From the cell containing the given text, extract its center point as [x, y] coordinate. 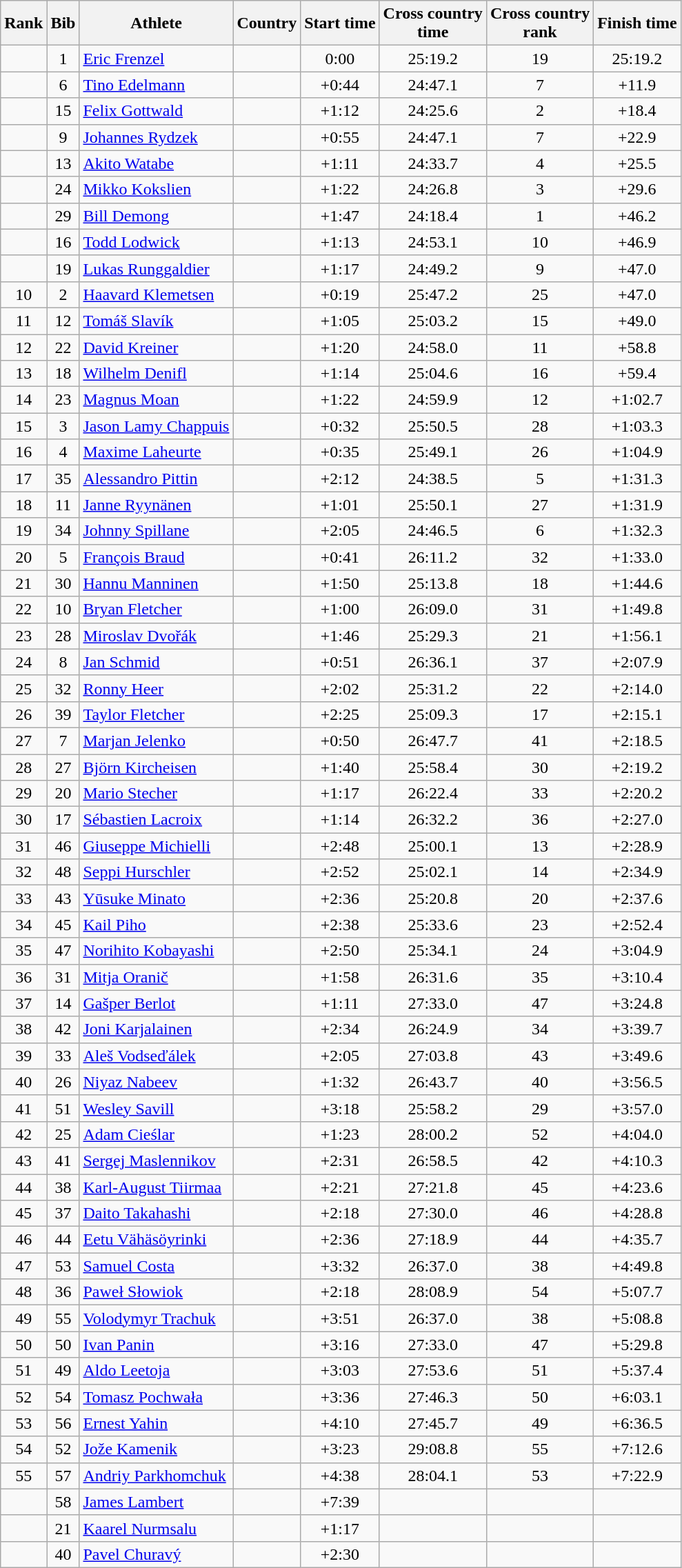
+18.4 [637, 111]
+3:57.0 [637, 1108]
27:46.3 [433, 1397]
+3:10.4 [637, 977]
Seppi Hurschler [156, 872]
+0:19 [340, 294]
25:34.1 [433, 951]
+0:35 [340, 452]
Andriy Parkhomchuk [156, 1476]
+1:58 [340, 977]
0:00 [340, 59]
25:58.2 [433, 1108]
+2:30 [340, 1554]
28:04.1 [433, 1476]
25:33.6 [433, 925]
+2:07.9 [637, 662]
Finish time [637, 23]
+3:24.8 [637, 1003]
24:25.6 [433, 111]
+1:05 [340, 321]
+2:37.6 [637, 898]
+0:41 [340, 557]
+1:32.3 [637, 531]
+46.2 [637, 216]
56 [63, 1423]
Kail Piho [156, 925]
+3:39.7 [637, 1029]
Wilhelm Denifl [156, 374]
Bryan Fletcher [156, 610]
Mikko Kokslien [156, 190]
+1:13 [340, 242]
+2:02 [340, 688]
27:30.0 [433, 1214]
8 [63, 662]
58 [63, 1502]
Bill Demong [156, 216]
26:58.5 [433, 1160]
+2:18.5 [637, 741]
Lukas Runggaldier [156, 268]
+1:31.3 [637, 479]
Athlete [156, 23]
+0:44 [340, 85]
26:32.2 [433, 820]
+1:32 [340, 1082]
+29.6 [637, 190]
+2:31 [340, 1160]
+1:44.6 [637, 583]
+3:23 [340, 1449]
+1:47 [340, 216]
+3:49.6 [637, 1056]
+1:49.8 [637, 610]
+2:52.4 [637, 925]
Sébastien Lacroix [156, 820]
+4:38 [340, 1476]
24:46.5 [433, 531]
+2:52 [340, 872]
29:08.8 [433, 1449]
Volodymyr Trachuk [156, 1318]
+1:31.9 [637, 505]
Yūsuke Minato [156, 898]
26:09.0 [433, 610]
Aleš Vodseďálek [156, 1056]
25:02.1 [433, 872]
+4:23.6 [637, 1187]
Paweł Słowiok [156, 1292]
+2:21 [340, 1187]
+2:19.2 [637, 767]
+4:04.0 [637, 1134]
+3:36 [340, 1397]
+6:36.5 [637, 1423]
+1:46 [340, 636]
26:36.1 [433, 662]
Wesley Savill [156, 1108]
+2:48 [340, 846]
+11.9 [637, 85]
+1:23 [340, 1134]
26:47.7 [433, 741]
+2:20.2 [637, 794]
24:38.5 [433, 479]
Eetu Vähäsöyrinki [156, 1240]
Country [267, 23]
26:31.6 [433, 977]
Tomáš Slavík [156, 321]
Norihito Kobayashi [156, 951]
Start time [340, 23]
+1:50 [340, 583]
26:24.9 [433, 1029]
Sergej Maslennikov [156, 1160]
François Braud [156, 557]
+2:38 [340, 925]
+1:20 [340, 347]
+5:29.8 [637, 1345]
+1:12 [340, 111]
25:13.8 [433, 583]
Pavel Churavý [156, 1554]
Aldo Leetoja [156, 1371]
26:43.7 [433, 1082]
24:58.0 [433, 347]
Gašper Berlot [156, 1003]
+25.5 [637, 163]
25:50.1 [433, 505]
Mitja Oranič [156, 977]
27:53.6 [433, 1371]
+2:12 [340, 479]
+4:28.8 [637, 1214]
24:26.8 [433, 190]
+58.8 [637, 347]
+1:56.1 [637, 636]
+0:50 [340, 741]
Joni Karjalainen [156, 1029]
27:21.8 [433, 1187]
+2:34 [340, 1029]
25:58.4 [433, 767]
Magnus Moan [156, 400]
+2:15.1 [637, 714]
Todd Lodwick [156, 242]
25:50.5 [433, 426]
25:20.8 [433, 898]
+6:03.1 [637, 1397]
+3:56.5 [637, 1082]
+4:49.8 [637, 1266]
24:59.9 [433, 400]
24:53.1 [433, 242]
+5:08.8 [637, 1318]
Marjan Jelenko [156, 741]
+5:37.4 [637, 1371]
Cross countrytime [433, 23]
Ernest Yahin [156, 1423]
+3:32 [340, 1266]
+3:04.9 [637, 951]
James Lambert [156, 1502]
Hannu Manninen [156, 583]
+0:32 [340, 426]
27:03.8 [433, 1056]
+3:51 [340, 1318]
+2:28.9 [637, 846]
Haavard Klemetsen [156, 294]
24:49.2 [433, 268]
26:11.2 [433, 557]
+1:04.9 [637, 452]
+2:14.0 [637, 688]
+4:10 [340, 1423]
Björn Kircheisen [156, 767]
+2:27.0 [637, 820]
Maxime Laheurte [156, 452]
Jože Kamenik [156, 1449]
Jason Lamy Chappuis [156, 426]
+3:16 [340, 1345]
28:00.2 [433, 1134]
+46.9 [637, 242]
28:08.9 [433, 1292]
+1:02.7 [637, 400]
Karl-August Tiirmaa [156, 1187]
+4:10.3 [637, 1160]
+0:55 [340, 137]
27:45.7 [433, 1423]
Johannes Rydzek [156, 137]
25:04.6 [433, 374]
Kaarel Nurmsalu [156, 1528]
+22.9 [637, 137]
+7:12.6 [637, 1449]
Daito Takahashi [156, 1214]
+3:03 [340, 1371]
27:18.9 [433, 1240]
Johnny Spillane [156, 531]
+1:33.0 [637, 557]
+3:18 [340, 1108]
Janne Ryynänen [156, 505]
+4:35.7 [637, 1240]
+7:39 [340, 1502]
Cross countryrank [539, 23]
25:09.3 [433, 714]
Alessandro Pittin [156, 479]
57 [63, 1476]
Mario Stecher [156, 794]
Ronny Heer [156, 688]
Tomasz Pochwała [156, 1397]
24:33.7 [433, 163]
Miroslav Dvořák [156, 636]
25:31.2 [433, 688]
David Kreiner [156, 347]
+2:25 [340, 714]
+5:07.7 [637, 1292]
25:03.2 [433, 321]
+1:00 [340, 610]
25:49.1 [433, 452]
+1:40 [340, 767]
Tino Edelmann [156, 85]
Samuel Costa [156, 1266]
+59.4 [637, 374]
25:00.1 [433, 846]
Rank [23, 23]
Giuseppe Michielli [156, 846]
+2:50 [340, 951]
+0:51 [340, 662]
Eric Frenzel [156, 59]
25:47.2 [433, 294]
Akito Watabe [156, 163]
+1:01 [340, 505]
+1:03.3 [637, 426]
25:29.3 [433, 636]
+2:34.9 [637, 872]
26:22.4 [433, 794]
+7:22.9 [637, 1476]
Ivan Panin [156, 1345]
Adam Cieślar [156, 1134]
Jan Schmid [156, 662]
24:18.4 [433, 216]
Bib [63, 23]
+49.0 [637, 321]
Niyaz Nabeev [156, 1082]
Felix Gottwald [156, 111]
Taylor Fletcher [156, 714]
